Search for the cell housing the specified text and yield its [x, y] center coordinate. 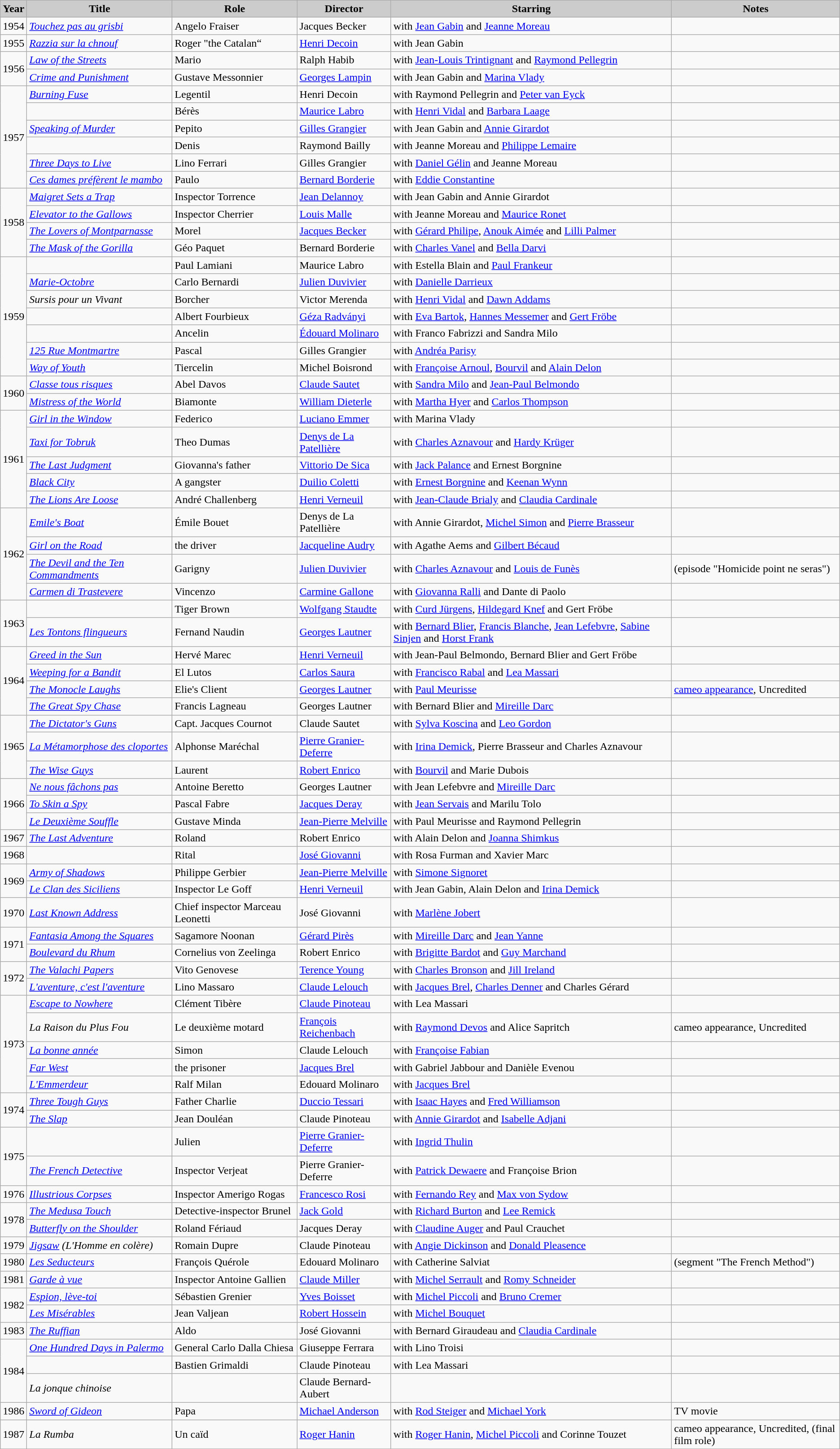
Clément Tibère [235, 1004]
Philippe Gerbier [235, 872]
Inspector Verjeat [235, 1171]
with Bernard Giraudeau and Claudia Cardinale [531, 1331]
Luciano Emmer [344, 419]
Borcher [235, 299]
with Charles Aznavour and Louis de Funès [531, 569]
Vincenzo [235, 592]
Federico [235, 419]
The Dictator's Guns [100, 723]
1969 [13, 881]
with Patrick Dewaere and Françoise Brion [531, 1171]
with Richard Burton and Lee Remick [531, 1211]
with Eddie Constantine [531, 179]
A gangster [235, 482]
with Henri Vidal and Dawn Addams [531, 299]
The Great Spy Chase [100, 706]
Elie's Client [235, 689]
Fernand Naudin [235, 632]
1959 [13, 316]
Illustrious Corpses [100, 1194]
The Lovers of Montparnasse [100, 231]
1968 [13, 855]
Razzia sur la chnouf [100, 43]
the driver [235, 546]
Un caïd [235, 1434]
La Rumba [100, 1434]
with Jeanne Moreau and Philippe Lemaire [531, 145]
with Alain Delon and Joanna Shimkus [531, 838]
with Mireille Darc and Jean Yanne [531, 936]
Garigny [235, 569]
Duilio Coletti [344, 482]
Far West [100, 1067]
William Dieterle [344, 402]
Capt. Jacques Cournot [235, 723]
with Jeanne Moreau and Maurice Ronet [531, 214]
Carlos Saura [344, 672]
Jean Delannoy [344, 197]
L'aventure, c'est l'aventure [100, 987]
The Mask of the Gorilla [100, 248]
with Andréa Parisy [531, 350]
The Lions Are Loose [100, 499]
with Jean Gabin and Marina Vlady [531, 77]
with Charles Aznavour and Hardy Krüger [531, 442]
Robert Hossein [344, 1313]
Alphonse Maréchal [235, 747]
with Paul Meurisse and Raymond Pellegrin [531, 821]
Michael Anderson [344, 1411]
Inspector Torrence [235, 197]
with Sylva Koscina and Leo Gordon [531, 723]
Émile Bouet [235, 522]
Year [13, 9]
1964 [13, 681]
Roger Hanin [344, 1434]
with Danielle Darrieux [531, 282]
Le deuxième motard [235, 1027]
with Annie Girardot and Isabelle Adjani [531, 1119]
Army of Shadows [100, 872]
1984 [13, 1370]
Gustave Messonnier [235, 77]
with Francisco Rabal and Lea Massari [531, 672]
Georges Lampin [344, 77]
with Martha Hyer and Carlos Thompson [531, 402]
with Henri Vidal and Barbara Laage [531, 111]
Pepito [235, 128]
with Rod Steiger and Michael York [531, 1411]
The Last Adventure [100, 838]
Giovanna's father [235, 465]
with Sandra Milo and Jean-Paul Belmondo [531, 385]
Ne nous fâchons pas [100, 787]
Jacques Brel [344, 1067]
Speaking of Murder [100, 128]
Girl in the Window [100, 419]
L'Emmerdeur [100, 1084]
1981 [13, 1279]
Espion, lève-toi [100, 1296]
1957 [13, 137]
Antoine Beretto [235, 787]
Boulevard du Rhum [100, 953]
Francis Lagneau [235, 706]
Ralf Milan [235, 1084]
Chief inspector Marceau Leonetti [235, 913]
The Ruffian [100, 1331]
with Catherine Salviat [531, 1262]
Paulo [235, 179]
with Daniel Gélin and Jeanne Moreau [531, 162]
The Devil and the Ten Commandments [100, 569]
1960 [13, 393]
with Jean-Louis Trintignant and Raymond Pellegrin [531, 60]
The Monocle Laughs [100, 689]
with Annie Girardot, Michel Simon and Pierre Brasseur [531, 522]
(episode "Homicide point ne seras") [756, 569]
Theo Dumas [235, 442]
Hervé Marec [235, 655]
Cornelius von Zeelinga [235, 953]
Inspector Amerigo Rogas [235, 1194]
Burning Fuse [100, 94]
François Quérole [235, 1262]
with Irina Demick, Pierre Brasseur and Charles Aznavour [531, 747]
125 Rue Montmartre [100, 350]
The Wise Guys [100, 770]
Gustave Minda [235, 821]
with Françoise Fabian [531, 1050]
Aldo [235, 1331]
with Simone Signoret [531, 872]
Jack Gold [344, 1211]
The Valachi Papers [100, 970]
with Gérard Philipe, Anouk Aimée and Lilli Palmer [531, 231]
Roland Fériaud [235, 1228]
Yves Boisset [344, 1296]
Jacqueline Audry [344, 546]
with Giovanna Ralli and Dante di Paolo [531, 592]
Vittorio De Sica [344, 465]
Mario [235, 60]
Papa [235, 1411]
Biamonte [235, 402]
1971 [13, 944]
The Last Judgment [100, 465]
1972 [13, 978]
Ancelin [235, 333]
Legentil [235, 94]
Starring [531, 9]
with Brigitte Bardot and Guy Marchand [531, 953]
with Jean Gabin [531, 43]
Julien [235, 1142]
Abel Davos [235, 385]
Claude Bernard-Aubert [344, 1388]
Black City [100, 482]
with Claudine Auger and Paul Crauchet [531, 1228]
with Jean Servais and Marilu Tolo [531, 804]
1973 [13, 1044]
with Paul Meurisse [531, 689]
1979 [13, 1245]
with Jean-Paul Belmondo, Bernard Blier and Gert Fröbe [531, 655]
with Jean Lefebvre and Mireille Darc [531, 787]
Last Known Address [100, 913]
La jonque chinoise [100, 1388]
François Reichenbach [344, 1027]
Morel [235, 231]
with Jacques Brel [531, 1084]
with Curd Jürgens, Hildegard Knef and Gert Fröbe [531, 609]
the prisoner [235, 1067]
Francesco Rosi [344, 1194]
Géo Paquet [235, 248]
with Raymond Devos and Alice Sapritch [531, 1027]
The Medusa Touch [100, 1211]
1966 [13, 804]
Girl on the Road [100, 546]
with Michel Serrault and Romy Schneider [531, 1279]
Albert Fourbieux [235, 316]
with Roger Hanin, Michel Piccoli and Corinne Touzet [531, 1434]
Roger "the Catalan“ [235, 43]
Director [344, 9]
1983 [13, 1331]
Simon [235, 1050]
Terence Young [344, 970]
André Challenberg [235, 499]
Victor Merenda [344, 299]
1962 [13, 554]
with Bourvil and Marie Dubois [531, 770]
Romain Dupre [235, 1245]
(segment "The French Method") [756, 1262]
Tiger Brown [235, 609]
with Bernard Blier and Mireille Darc [531, 706]
General Carlo Dalla Chiesa [235, 1348]
with Jean-Claude Brialy and Claudia Cardinale [531, 499]
Jigsaw (L'Homme en colère) [100, 1245]
Inspector Le Goff [235, 889]
Wolfgang Staudte [344, 609]
with Ingrid Thulin [531, 1142]
Weeping for a Bandit [100, 672]
Angelo Fraiser [235, 26]
Géza Radványi [344, 316]
Rital [235, 855]
Sursis pour un Vivant [100, 299]
Inspector Cherrier [235, 214]
1958 [13, 222]
Sword of Gideon [100, 1411]
Bérès [235, 111]
Denis [235, 145]
Le Deuxième Souffle [100, 821]
Michel Boisrond [344, 368]
Detective-inspector Brunel [235, 1211]
with Eva Bartok, Hannes Messemer and Gert Fröbe [531, 316]
1963 [13, 624]
Carmen di Trastevere [100, 592]
Classe tous risques [100, 385]
Vito Genovese [235, 970]
Three Tough Guys [100, 1101]
Role [235, 9]
Raymond Bailly [344, 145]
Taxi for Tobruk [100, 442]
with Michel Piccoli and Bruno Cremer [531, 1296]
Louis Malle [344, 214]
1982 [13, 1305]
with Bernard Blier, Francis Blanche, Jean Lefebvre, Sabine Sinjen and Horst Frank [531, 632]
with Marina Vlady [531, 419]
Emile's Boat [100, 522]
La Métamorphose des cloportes [100, 747]
1967 [13, 838]
with Jean Gabin, Alain Delon and Irina Demick [531, 889]
Les Tontons flingueurs [100, 632]
1978 [13, 1220]
cameo appearance, Uncredited, (final film role) [756, 1434]
Claude Miller [344, 1279]
Ces dames préfèrent le mambo [100, 179]
with Marlène Jobert [531, 913]
Les Seducteurs [100, 1262]
Father Charlie [235, 1101]
1986 [13, 1411]
La bonne année [100, 1050]
The Slap [100, 1119]
Elevator to the Gallows [100, 214]
To Skin a Spy [100, 804]
1970 [13, 913]
Escape to Nowhere [100, 1004]
1955 [13, 43]
La Raison du Plus Fou [100, 1027]
Tiercelin [235, 368]
Fantasia Among the Squares [100, 936]
Les Misérables [100, 1313]
Jean Valjean [235, 1313]
Pascal [235, 350]
Lino Massaro [235, 987]
with Estella Blain and Paul Frankeur [531, 265]
Marie-Octobre [100, 282]
1954 [13, 26]
Mistress of the World [100, 402]
with Michel Bouquet [531, 1313]
with Charles Vanel and Bella Darvi [531, 248]
with Isaac Hayes and Fred Williamson [531, 1101]
1961 [13, 459]
Lino Ferrari [235, 162]
Greed in the Sun [100, 655]
with Charles Bronson and Jill Ireland [531, 970]
with Franco Fabrizzi and Sandra Milo [531, 333]
Gérard Pirès [344, 936]
Édouard Molinaro [344, 333]
Carmine Gallone [344, 592]
with Jean Gabin and Jeanne Moreau [531, 26]
Jean Douléan [235, 1119]
with Ernest Borgnine and Keenan Wynn [531, 482]
with Gabriel Jabbour and Danièle Evenou [531, 1067]
Touchez pas au grisbi [100, 26]
with Agathe Aems and Gilbert Bécaud [531, 546]
Maigret Sets a Trap [100, 197]
Roland [235, 838]
Law of the Streets [100, 60]
Paul Lamiani [235, 265]
Giuseppe Ferrara [344, 1348]
Le Clan des Siciliens [100, 889]
with Jack Palance and Ernest Borgnine [531, 465]
with Fernando Rey and Max von Sydow [531, 1194]
Carlo Bernardi [235, 282]
1975 [13, 1156]
1980 [13, 1262]
TV movie [756, 1411]
One Hundred Days in Palermo [100, 1348]
Inspector Antoine Gallien [235, 1279]
1965 [13, 747]
Way of Youth [100, 368]
Notes [756, 9]
Sagamore Noonan [235, 936]
with Angie Dickinson and Donald Pleasence [531, 1245]
1976 [13, 1194]
1987 [13, 1434]
with Jacques Brel, Charles Denner and Charles Gérard [531, 987]
El Lutos [235, 672]
with Françoise Arnoul, Bourvil and Alain Delon [531, 368]
Three Days to Live [100, 162]
Duccio Tessari [344, 1101]
Sébastien Grenier [235, 1296]
Bastien Grimaldi [235, 1365]
with Raymond Pellegrin and Peter van Eyck [531, 94]
Title [100, 9]
Pascal Fabre [235, 804]
Ralph Habib [344, 60]
Butterfly on the Shoulder [100, 1228]
Laurent [235, 770]
Garde à vue [100, 1279]
with Lino Troisi [531, 1348]
with Rosa Furman and Xavier Marc [531, 855]
1974 [13, 1110]
1956 [13, 69]
The French Detective [100, 1171]
Crime and Punishment [100, 77]
